For the text-containing cell, return its midpoint in [x, y] coordinate format. 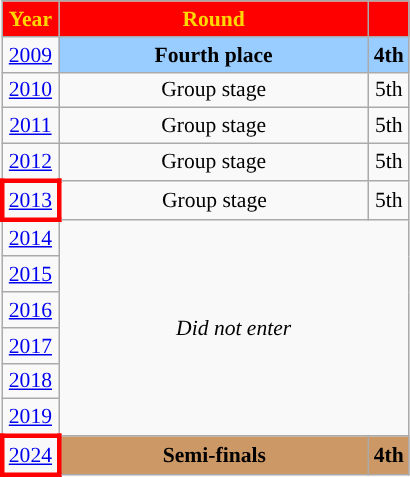
2018 [30, 381]
2017 [30, 346]
2012 [30, 162]
2011 [30, 126]
2013 [30, 200]
2015 [30, 275]
2016 [30, 310]
Semi-finals [214, 456]
2024 [30, 456]
2009 [30, 55]
2014 [30, 238]
2019 [30, 418]
Round [214, 19]
2010 [30, 90]
Fourth place [214, 55]
Year [30, 19]
Did not enter [234, 328]
